Provide the [x, y] coordinate of the cell's center where the given text is located.  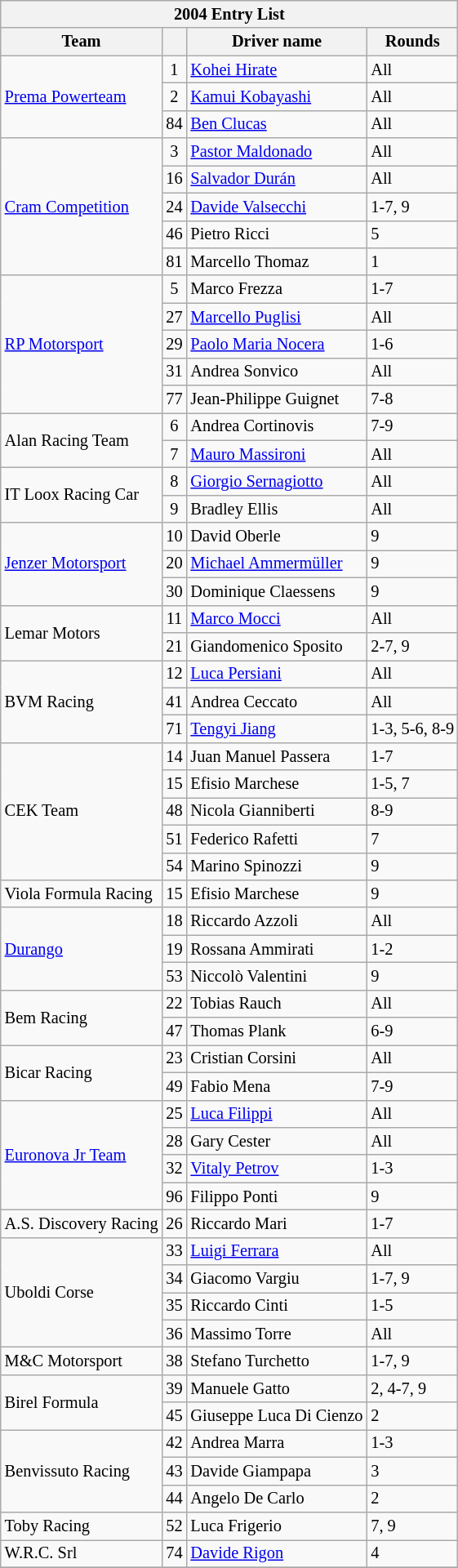
Gary Cester [276, 1141]
Giacomo Vargiu [276, 1279]
Riccardo Azzoli [276, 921]
Kamui Kobayashi [276, 96]
Riccardo Cinti [276, 1306]
2, 4-7, 9 [412, 1388]
Driver name [276, 42]
Riccardo Mari [276, 1223]
M&C Motorsport [82, 1361]
Niccolò Valentini [276, 976]
Davide Valsecchi [276, 207]
Andrea Ceccato [276, 702]
RP Motorsport [82, 344]
Viola Formula Racing [82, 893]
6 [174, 426]
Fabio Mena [276, 1086]
1-6 [412, 344]
Federico Rafetti [276, 839]
Birel Formula [82, 1401]
24 [174, 207]
39 [174, 1388]
21 [174, 646]
77 [174, 399]
18 [174, 921]
Pastor Maldonado [276, 152]
Tobias Rauch [276, 1004]
96 [174, 1196]
6-9 [412, 1031]
35 [174, 1306]
Jean-Philippe Guignet [276, 399]
Davide Rigon [276, 1553]
Prema Powerteam [82, 96]
1-5 [412, 1306]
Luca Frigerio [276, 1526]
44 [174, 1499]
38 [174, 1361]
48 [174, 811]
52 [174, 1526]
1-2 [412, 949]
28 [174, 1141]
Uboldi Corse [82, 1292]
Luca Persiani [276, 674]
4 [412, 1553]
27 [174, 317]
Giuseppe Luca Di Cienzo [276, 1416]
Marco Frezza [276, 289]
Benvissuto Racing [82, 1470]
Manuele Gatto [276, 1388]
31 [174, 372]
45 [174, 1416]
Rossana Ammirati [276, 949]
32 [174, 1169]
BVM Racing [82, 701]
Salvador Durán [276, 179]
Kohei Hirate [276, 69]
David Oberle [276, 537]
Toby Racing [82, 1526]
Dominique Claessens [276, 591]
26 [174, 1223]
74 [174, 1553]
Michael Ammermüller [276, 563]
8-9 [412, 811]
33 [174, 1251]
Marcello Puglisi [276, 317]
W.R.C. Srl [82, 1553]
46 [174, 234]
41 [174, 702]
81 [174, 261]
16 [174, 179]
Marino Spinozzi [276, 866]
Euronova Jr Team [82, 1155]
Jenzer Motorsport [82, 563]
Ben Clucas [276, 124]
34 [174, 1279]
Luigi Ferrara [276, 1251]
Bradley Ellis [276, 509]
1-3, 5-6, 8-9 [412, 728]
Team [82, 42]
Vitaly Petrov [276, 1169]
53 [174, 976]
43 [174, 1471]
8 [174, 481]
19 [174, 949]
Bem Racing [82, 1018]
Luca Filippi [276, 1114]
51 [174, 839]
30 [174, 591]
Angelo De Carlo [276, 1499]
IT Loox Racing Car [82, 495]
Alan Racing Team [82, 439]
12 [174, 674]
36 [174, 1334]
10 [174, 537]
Nicola Gianniberti [276, 811]
Cristian Corsini [276, 1058]
Marcello Thomaz [276, 261]
20 [174, 563]
Durango [82, 949]
Pietro Ricci [276, 234]
71 [174, 728]
Giorgio Sernagiotto [276, 481]
Stefano Turchetto [276, 1361]
Massimo Torre [276, 1334]
CEK Team [82, 811]
22 [174, 1004]
Juan Manuel Passera [276, 756]
Rounds [412, 42]
Lemar Motors [82, 632]
Davide Giampapa [276, 1471]
47 [174, 1031]
29 [174, 344]
7, 9 [412, 1526]
Marco Mocci [276, 619]
7-8 [412, 399]
11 [174, 619]
42 [174, 1443]
Thomas Plank [276, 1031]
Tengyi Jiang [276, 728]
84 [174, 124]
Andrea Sonvico [276, 372]
54 [174, 866]
49 [174, 1086]
14 [174, 756]
25 [174, 1114]
Paolo Maria Nocera [276, 344]
Bicar Racing [82, 1071]
A.S. Discovery Racing [82, 1223]
23 [174, 1058]
Giandomenico Sposito [276, 646]
2004 Entry List [229, 14]
2-7, 9 [412, 646]
Filippo Ponti [276, 1196]
Mauro Massironi [276, 454]
1-5, 7 [412, 784]
Andrea Marra [276, 1443]
Andrea Cortinovis [276, 426]
Cram Competition [82, 207]
